Identify which cell holds the provided text, then report its (X, Y) central coordinate. 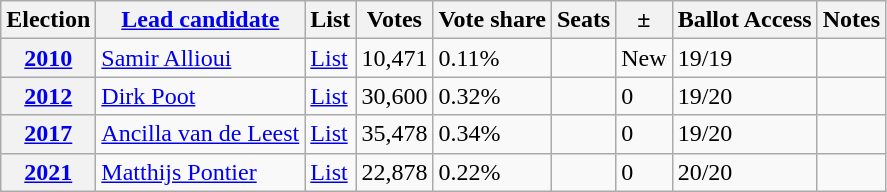
Ballot Access (744, 20)
0.34% (492, 134)
2017 (48, 134)
0.22% (492, 172)
Dirk Poot (200, 96)
Samir Allioui (200, 58)
2012 (48, 96)
Ancilla van de Leest (200, 134)
2021 (48, 172)
± (644, 20)
New (644, 58)
22,878 (394, 172)
0.11% (492, 58)
20/20 (744, 172)
Lead candidate (200, 20)
Matthijs Pontier (200, 172)
10,471 (394, 58)
35,478 (394, 134)
Votes (394, 20)
Seats (583, 20)
Election (48, 20)
0.32% (492, 96)
19/19 (744, 58)
Vote share (492, 20)
Notes (851, 20)
2010 (48, 58)
30,600 (394, 96)
